Determine the [x, y] coordinate at the center of the cell enclosing the given text.  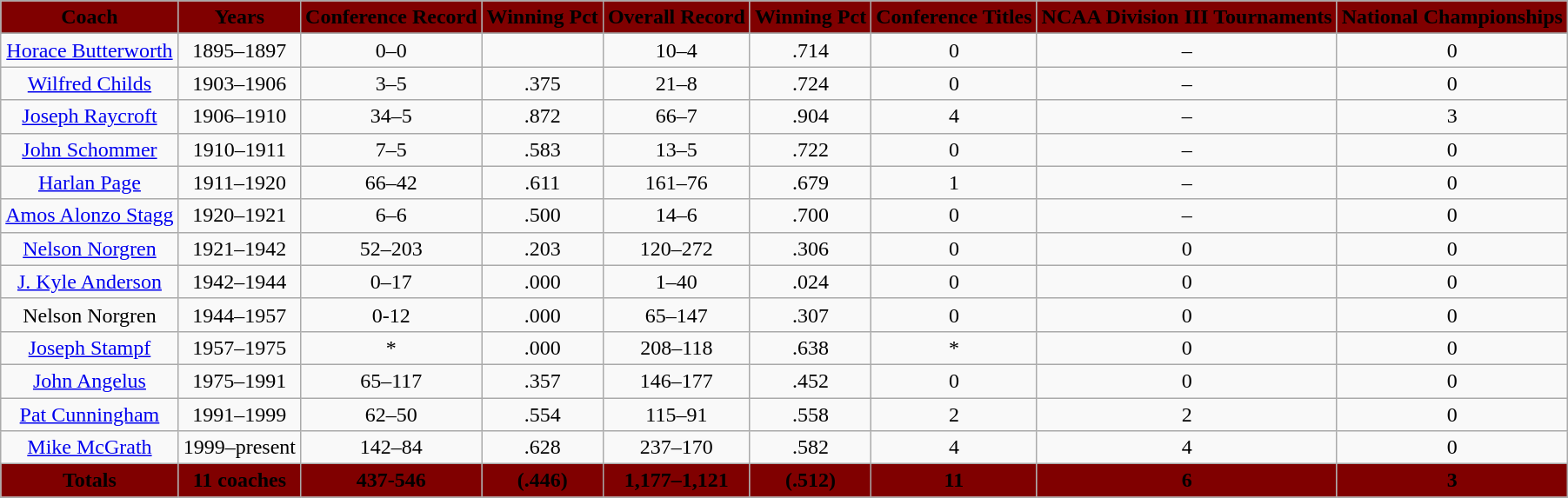
.307 [811, 315]
0–17 [391, 282]
John Schommer [90, 149]
1921–1942 [239, 249]
NCAA Division III Tournaments [1186, 17]
1910–1911 [239, 149]
Pat Cunningham [90, 415]
34–5 [391, 116]
142–84 [391, 448]
.582 [811, 448]
52–203 [391, 249]
.904 [811, 116]
.872 [543, 116]
65–147 [677, 315]
.558 [811, 415]
6–6 [391, 216]
Overall Record [677, 17]
Amos Alonzo Stagg [90, 216]
Totals [90, 481]
.724 [811, 83]
1920–1921 [239, 216]
Mike McGrath [90, 448]
237–170 [677, 448]
1944–1957 [239, 315]
0-12 [391, 315]
66–7 [677, 116]
146–177 [677, 381]
(.446) [543, 481]
11 [954, 481]
1–40 [677, 282]
.638 [811, 348]
1975–1991 [239, 381]
1906–1910 [239, 116]
Wilfred Childs [90, 83]
1903–1906 [239, 83]
Coach [90, 17]
1,177–1,121 [677, 481]
62–50 [391, 415]
21–8 [677, 83]
1942–1944 [239, 282]
.628 [543, 448]
Years [239, 17]
.024 [811, 282]
437-546 [391, 481]
(.512) [811, 481]
1895–1897 [239, 50]
.554 [543, 415]
.679 [811, 183]
1 [954, 183]
208–118 [677, 348]
120–272 [677, 249]
0–0 [391, 50]
.611 [543, 183]
Joseph Stampf [90, 348]
115–91 [677, 415]
.375 [543, 83]
Joseph Raycroft [90, 116]
Conference Titles [954, 17]
Horace Butterworth [90, 50]
.583 [543, 149]
13–5 [677, 149]
Harlan Page [90, 183]
.306 [811, 249]
.203 [543, 249]
65–117 [391, 381]
.714 [811, 50]
11 coaches [239, 481]
1957–1975 [239, 348]
1999–present [239, 448]
Conference Record [391, 17]
1911–1920 [239, 183]
6 [1186, 481]
J. Kyle Anderson [90, 282]
John Angelus [90, 381]
14–6 [677, 216]
.722 [811, 149]
.700 [811, 216]
3–5 [391, 83]
National Championships [1452, 17]
7–5 [391, 149]
161–76 [677, 183]
10–4 [677, 50]
1991–1999 [239, 415]
.452 [811, 381]
66–42 [391, 183]
.500 [543, 216]
.357 [543, 381]
